Determine the (X, Y) coordinate at the center of the cell enclosing the given text.  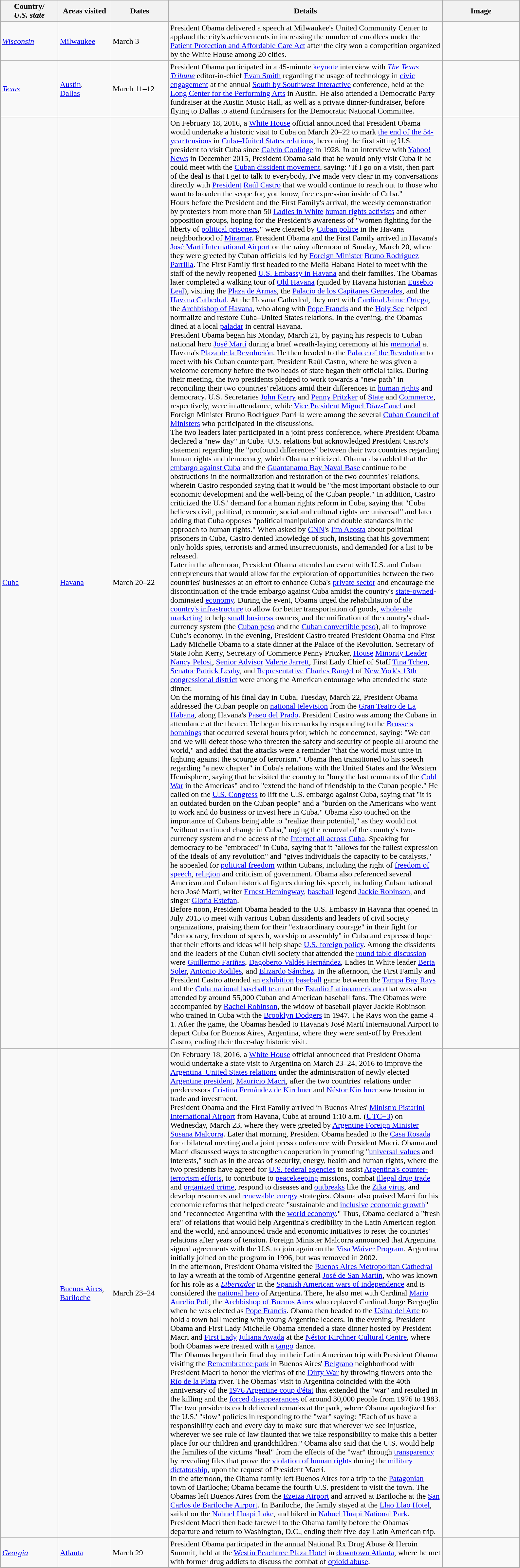
Georgia (29, 1553)
Cuba (29, 583)
Havana (84, 583)
Buenos Aires,Bariloche (84, 1293)
Wisconsin (29, 41)
Areas visited (84, 11)
March 11–12 (139, 89)
March 29 (139, 1553)
Austin,Dallas (84, 89)
Atlanta (84, 1553)
Dates (139, 11)
March 20–22 (139, 583)
Details (306, 11)
Image (481, 11)
Milwaukee (84, 41)
March 23–24 (139, 1293)
Texas (29, 89)
March 3 (139, 41)
Country/U.S. state (29, 11)
